Return [x, y] of the center of cell containing provided text 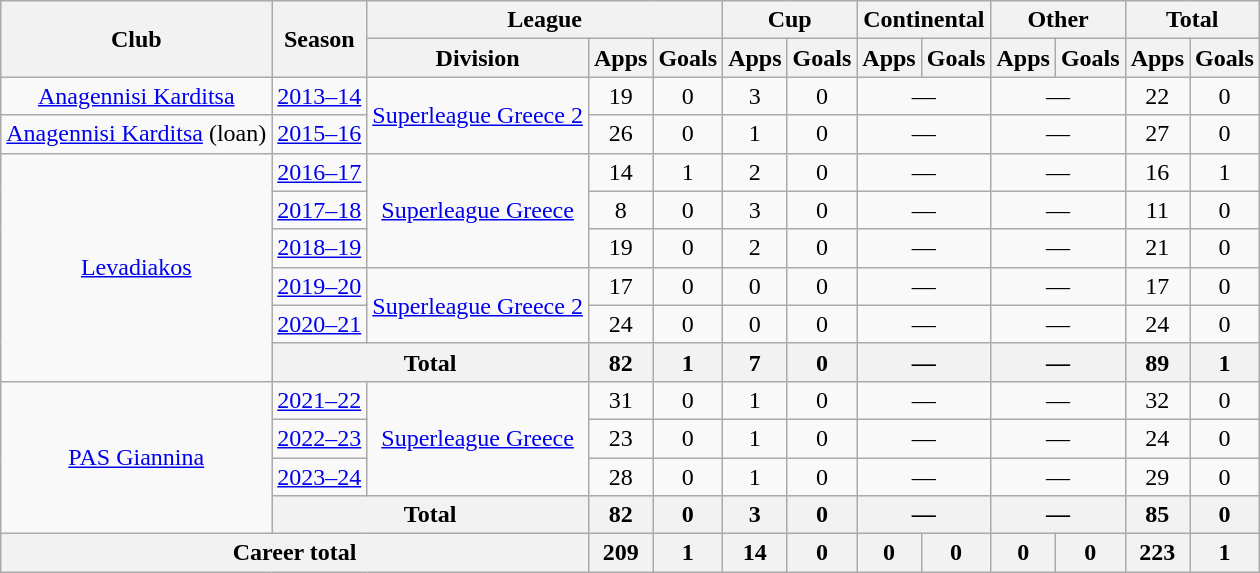
31 [620, 400]
22 [1157, 96]
16 [1157, 172]
Levadiakos [136, 267]
2020–21 [320, 324]
2017–18 [320, 210]
89 [1157, 362]
Other [1058, 20]
2018–19 [320, 248]
32 [1157, 400]
85 [1157, 515]
PAS Giannina [136, 457]
209 [620, 553]
Cup [790, 20]
Anagennisi Karditsa (loan) [136, 134]
2023–24 [320, 477]
27 [1157, 134]
28 [620, 477]
11 [1157, 210]
Season [320, 39]
23 [620, 438]
8 [620, 210]
21 [1157, 248]
2021–22 [320, 400]
2019–20 [320, 286]
26 [620, 134]
League [545, 20]
7 [755, 362]
2015–16 [320, 134]
2016–17 [320, 172]
Continental [924, 20]
Career total [295, 553]
Club [136, 39]
2022–23 [320, 438]
223 [1157, 553]
29 [1157, 477]
2013–14 [320, 96]
Anagennisi Karditsa [136, 96]
Division [478, 58]
